Locate the cell with the specified text and output its (x, y) center coordinate. 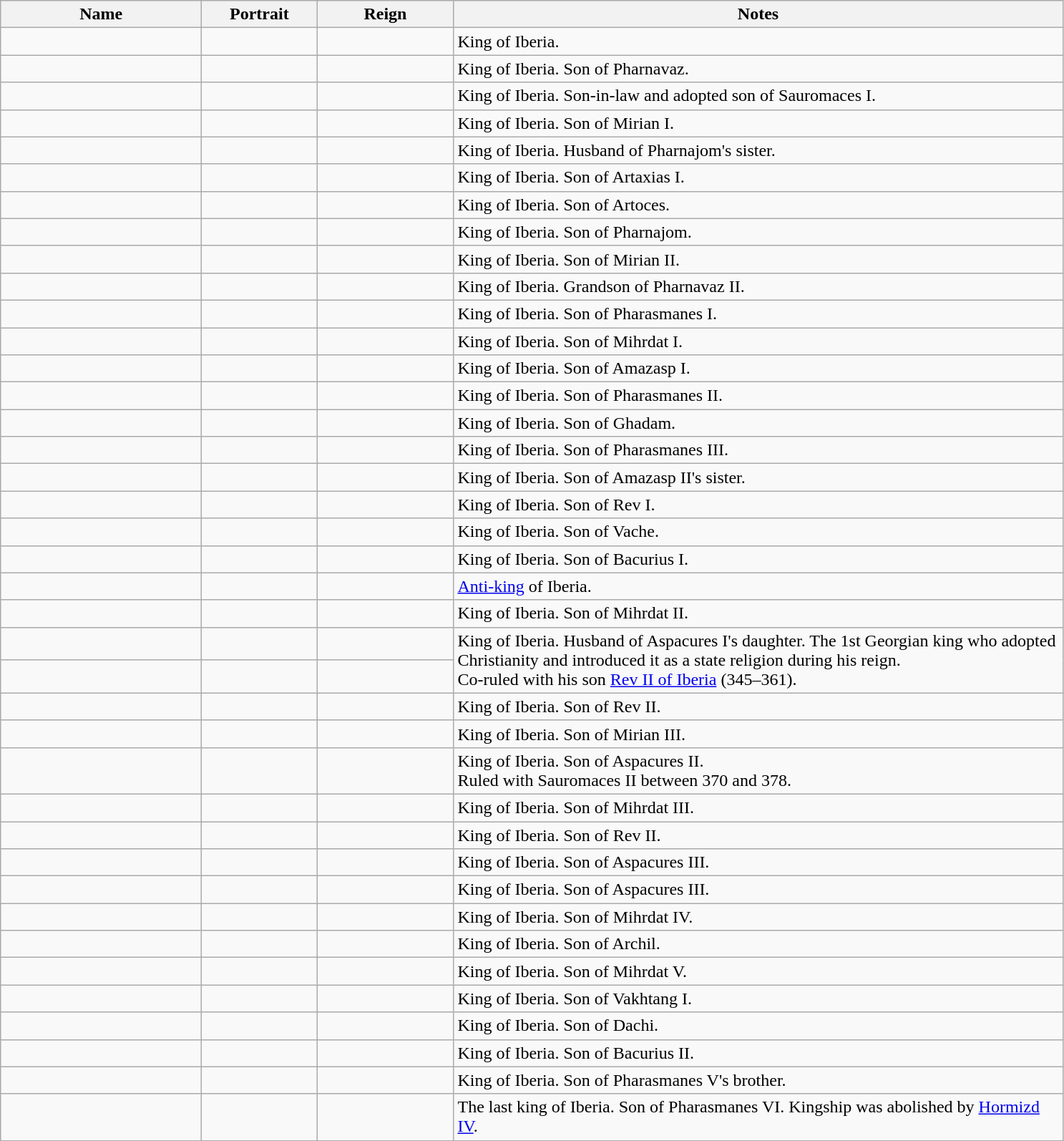
King of Iberia. Son of Rev I. (758, 505)
King of Iberia. Son of Bacurius I. (758, 559)
King of Iberia. Son of Mirian I. (758, 123)
King of Iberia. Son of Artoces. (758, 205)
King of Iberia. Son of Bacurius II. (758, 1053)
King of Iberia. Son of Amazasp I. (758, 369)
King of Iberia. Son of Mihrdat II. (758, 613)
King of Iberia. Husband of Pharnajom's sister. (758, 150)
King of Iberia. Grandson of Pharnavaz II. (758, 286)
King of Iberia. Son of Vakhtang I. (758, 999)
King of Iberia. Son of Mihrdat III. (758, 807)
King of Iberia. Son of Artaxias I. (758, 178)
King of Iberia. Son of Mihrdat I. (758, 341)
King of Iberia. Son of Archil. (758, 944)
King of Iberia. Son of Mirian III. (758, 734)
King of Iberia. Son of Pharasmanes II. (758, 396)
King of Iberia. Son of Pharnajom. (758, 232)
Reign (385, 14)
King of Iberia. Son of Pharasmanes I. (758, 314)
King of Iberia. Son of Vache. (758, 532)
The last king of Iberia. Son of Pharasmanes VI. Kingship was abolished by Hormizd IV. (758, 1117)
King of Iberia. Son of Amazasp II's sister. (758, 477)
King of Iberia. Son-in-law and adopted son of Sauromaces I. (758, 96)
King of Iberia. Son of Mihrdat V. (758, 971)
King of Iberia. Son of Pharasmanes V's brother. (758, 1080)
Portrait (259, 14)
King of Iberia. Son of Mihrdat IV. (758, 917)
Anti-king of Iberia. (758, 586)
King of Iberia. Son of Mirian II. (758, 259)
King of Iberia. Son of Pharasmanes III. (758, 450)
Notes (758, 14)
King of Iberia. Son of Ghadam. (758, 423)
Name (102, 14)
King of Iberia. Son of Pharnavaz. (758, 69)
King of Iberia. Son of Dachi. (758, 1026)
King of Iberia. Son of Aspacures II. Ruled with Sauromaces II between 370 and 378. (758, 770)
King of Iberia. (758, 42)
